Detect which cell encompasses the target text, then output its [X, Y] center coordinate. 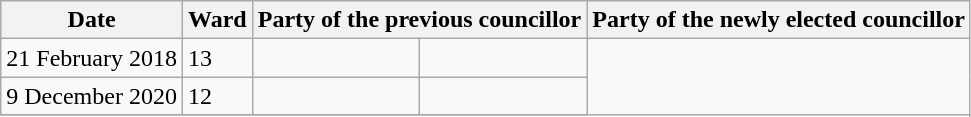
Date [92, 20]
Party of the previous councillor [420, 20]
21 February 2018 [92, 58]
13 [217, 58]
Party of the newly elected councillor [779, 20]
Ward [217, 20]
9 December 2020 [92, 96]
12 [217, 96]
